Provide the [x, y] coordinate of the cell's center where the given text is located.  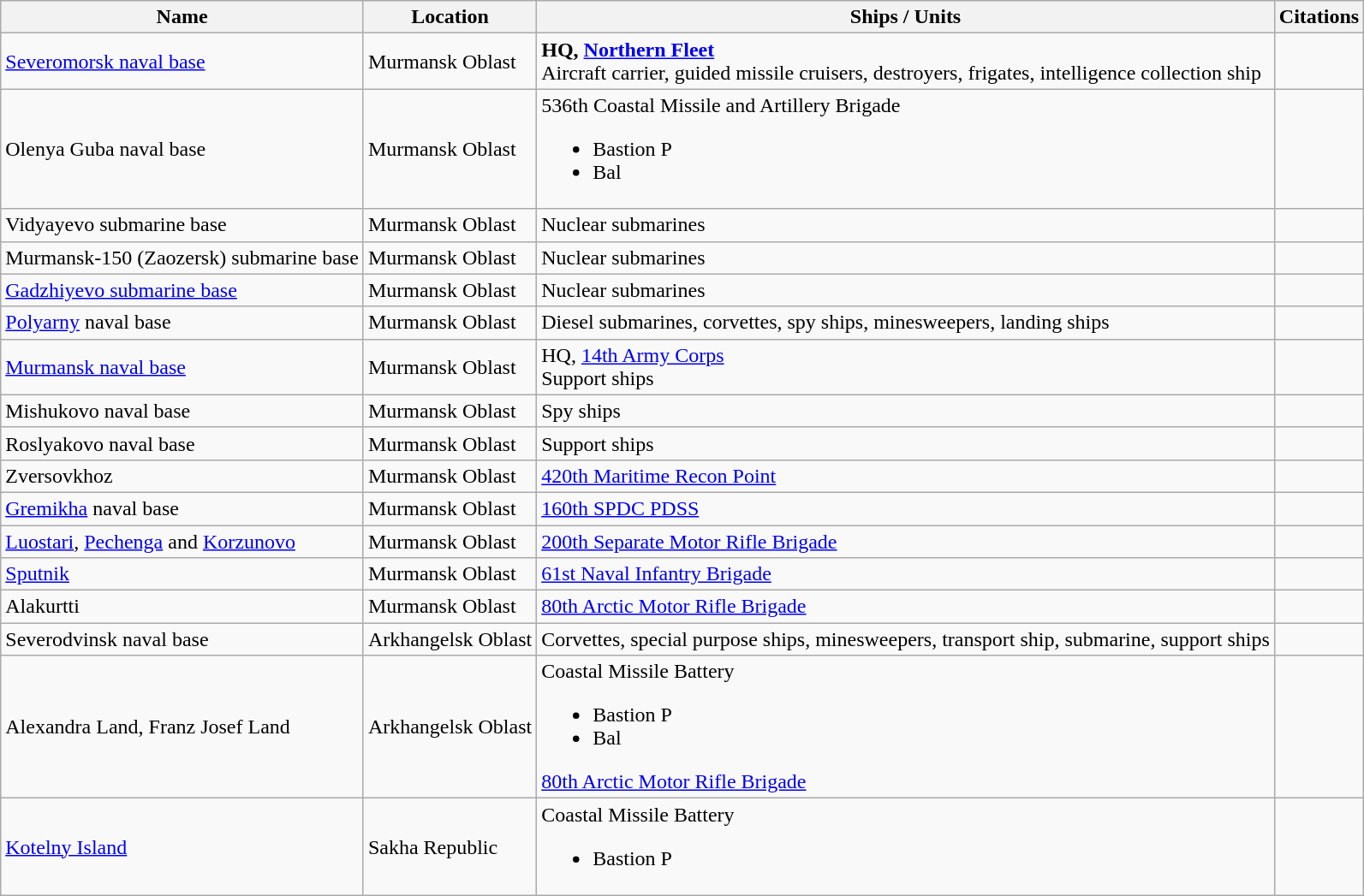
Zversovkhoz [182, 476]
61st Naval Infantry Brigade [906, 574]
Olenya Guba naval base [182, 149]
Gadzhiyevo submarine base [182, 290]
Vidyayevo submarine base [182, 225]
HQ, 14th Army CorpsSupport ships [906, 366]
Severomorsk naval base [182, 62]
Kotelny Island [182, 847]
80th Arctic Motor Rifle Brigade [906, 607]
Mishukovo naval base [182, 411]
Polyarny naval base [182, 323]
Alakurtti [182, 607]
Citations [1319, 17]
Ships / Units [906, 17]
160th SPDC PDSS [906, 508]
Corvettes, special purpose ships, minesweepers, transport ship, submarine, support ships [906, 639]
Support ships [906, 443]
420th Maritime Recon Point [906, 476]
Alexandra Land, Franz Josef Land [182, 727]
Coastal Missile BatteryBastion PBal80th Arctic Motor Rifle Brigade [906, 727]
Diesel submarines, corvettes, spy ships, minesweepers, landing ships [906, 323]
Luostari, Pechenga and Korzunovo [182, 542]
Name [182, 17]
536th Coastal Missile and Artillery BrigadeBastion PBal [906, 149]
Sputnik [182, 574]
Spy ships [906, 411]
Severodvinsk naval base [182, 639]
Murmansk-150 (Zaozersk) submarine base [182, 258]
Location [450, 17]
HQ, Northern FleetAircraft carrier, guided missile cruisers, destroyers, frigates, intelligence collection ship [906, 62]
Coastal Missile BatteryBastion P [906, 847]
Gremikha naval base [182, 508]
Roslyakovo naval base [182, 443]
Sakha Republic [450, 847]
200th Separate Motor Rifle Brigade [906, 542]
Murmansk naval base [182, 366]
